Detect which cell encompasses the target text, then output its (x, y) center coordinate. 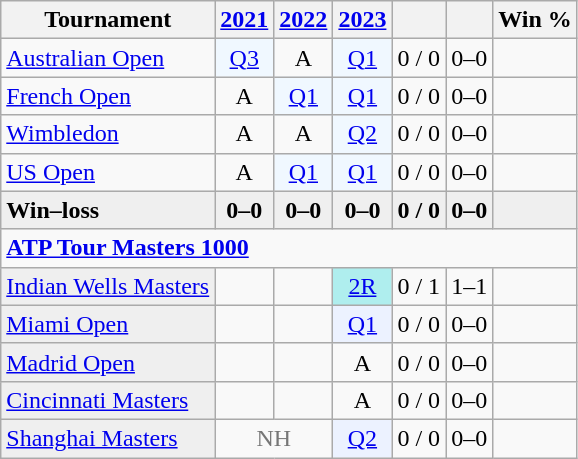
2022 (304, 20)
Win % (536, 20)
2023 (362, 20)
Miami Open (108, 324)
1–1 (470, 286)
0 / 1 (419, 286)
Madrid Open (108, 362)
Win–loss (108, 210)
Shanghai Masters (108, 438)
Indian Wells Masters (108, 286)
Wimbledon (108, 134)
NH (274, 438)
ATP Tour Masters 1000 (290, 248)
Cincinnati Masters (108, 400)
2R (362, 286)
US Open (108, 172)
French Open (108, 96)
2021 (244, 20)
Australian Open (108, 58)
Q3 (244, 58)
Tournament (108, 20)
